Return the (x, y) coordinate for the center point of the cell that contains the specified text.  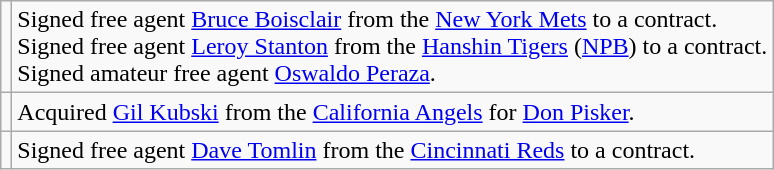
Signed free agent Dave Tomlin from the Cincinnati Reds to a contract. (392, 150)
Acquired Gil Kubski from the California Angels for Don Pisker. (392, 112)
